For the text-containing cell, return its midpoint in (x, y) coordinate format. 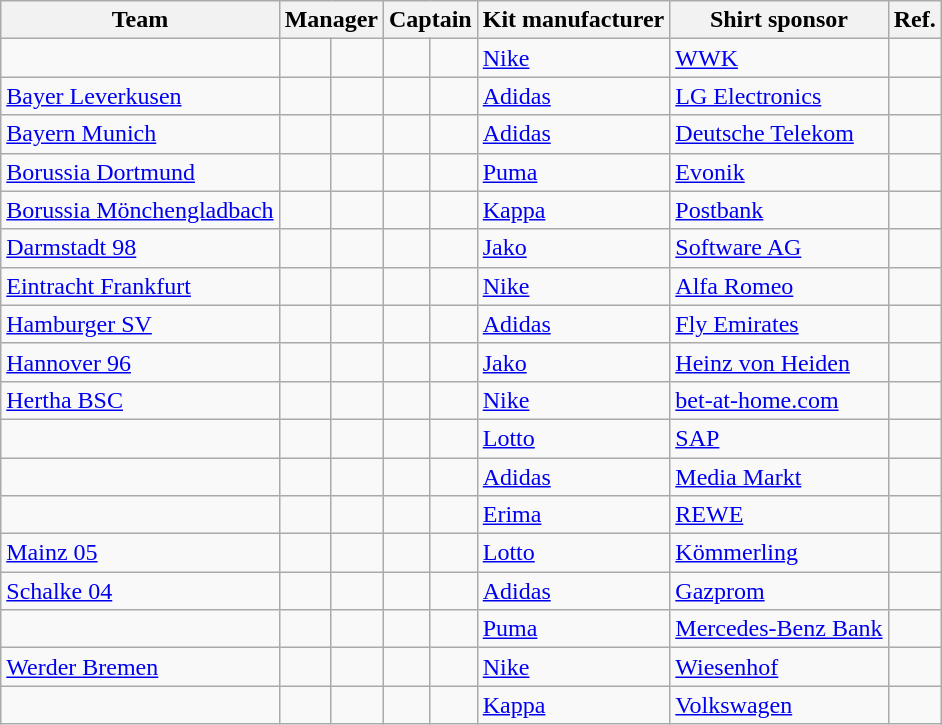
Volkswagen (779, 705)
Borussia Mönchengladbach (140, 210)
Hannover 96 (140, 362)
Heinz von Heiden (779, 362)
Eintracht Frankfurt (140, 286)
Mercedes-Benz Bank (779, 629)
bet-at-home.com (779, 400)
Alfa Romeo (779, 286)
Wiesenhof (779, 667)
Schalke 04 (140, 591)
LG Electronics (779, 96)
Deutsche Telekom (779, 134)
Gazprom (779, 591)
Darmstadt 98 (140, 248)
Shirt sponsor (779, 20)
Hertha BSC (140, 400)
Postbank (779, 210)
Mainz 05 (140, 553)
SAP (779, 438)
Captain (430, 20)
Kit manufacturer (574, 20)
Ref. (914, 20)
Team (140, 20)
Kömmerling (779, 553)
Bayer Leverkusen (140, 96)
Software AG (779, 248)
REWE (779, 515)
Media Markt (779, 477)
Borussia Dortmund (140, 172)
Hamburger SV (140, 324)
Manager (331, 20)
Erima (574, 515)
Werder Bremen (140, 667)
WWK (779, 58)
Evonik (779, 172)
Bayern Munich (140, 134)
Fly Emirates (779, 324)
